Scan for the cell matching the given text and deliver its (X, Y) coordinate at center. 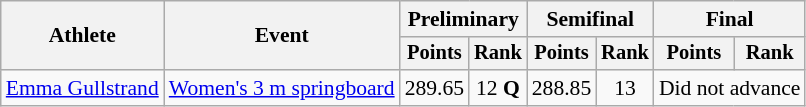
Emma Gullstrand (82, 88)
12 Q (498, 88)
289.65 (434, 88)
Did not advance (730, 88)
288.85 (562, 88)
13 (625, 88)
Preliminary (464, 19)
Final (730, 19)
Athlete (82, 36)
Event (282, 36)
Women's 3 m springboard (282, 88)
Semifinal (590, 19)
